Scan for the cell matching the given text and deliver its [x, y] coordinate at center. 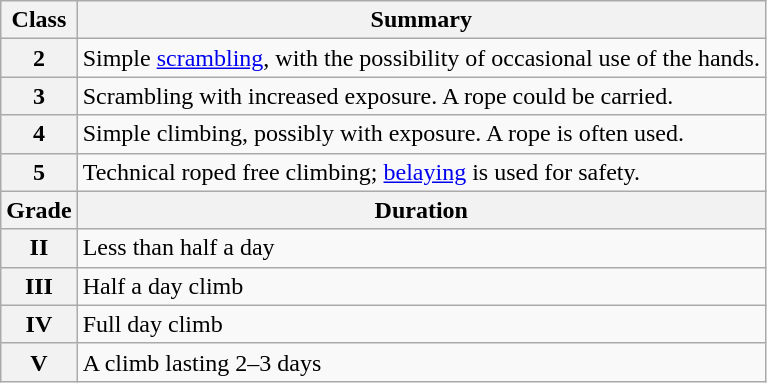
Half a day climb [421, 286]
III [39, 286]
2 [39, 58]
V [39, 362]
Duration [421, 210]
II [39, 248]
Full day climb [421, 324]
Simple climbing, possibly with exposure. A rope is often used. [421, 134]
4 [39, 134]
Grade [39, 210]
Scrambling with increased exposure. A rope could be carried. [421, 96]
Technical roped free climbing; belaying is used for safety. [421, 172]
3 [39, 96]
A climb lasting 2–3 days [421, 362]
Summary [421, 20]
IV [39, 324]
Class [39, 20]
Less than half a day [421, 248]
Simple scrambling, with the possibility of occasional use of the hands. [421, 58]
5 [39, 172]
